Provide the [x, y] coordinate of the cell's center where the given text is located.  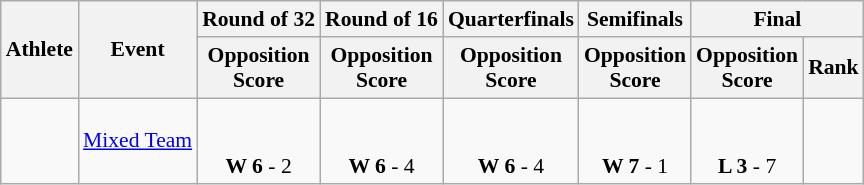
W 7 - 1 [635, 142]
Round of 32 [258, 19]
Athlete [40, 50]
Mixed Team [138, 142]
Round of 16 [382, 19]
Rank [834, 68]
Semifinals [635, 19]
W 6 - 2 [258, 142]
Final [778, 19]
Event [138, 50]
Quarterfinals [511, 19]
L 3 - 7 [747, 142]
